Capture the cell that displays the provided text and extract its [X, Y] central coordinate. 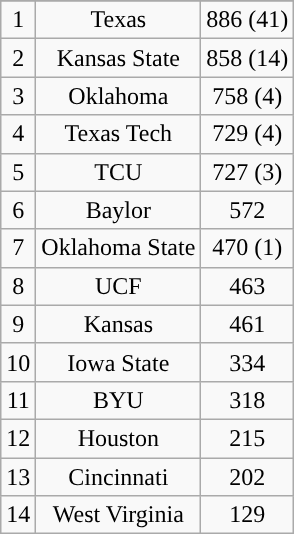
8 [18, 286]
13 [18, 477]
461 [248, 324]
12 [18, 438]
729 (4) [248, 134]
7 [18, 248]
6 [18, 210]
Baylor [118, 210]
572 [248, 210]
5 [18, 172]
858 (14) [248, 58]
215 [248, 438]
1 [18, 20]
Oklahoma State [118, 248]
BYU [118, 400]
11 [18, 400]
Houston [118, 438]
202 [248, 477]
Texas [118, 20]
Kansas State [118, 58]
14 [18, 515]
470 (1) [248, 248]
Iowa State [118, 362]
West Virginia [118, 515]
Texas Tech [118, 134]
10 [18, 362]
UCF [118, 286]
9 [18, 324]
Kansas [118, 324]
727 (3) [248, 172]
2 [18, 58]
758 (4) [248, 96]
4 [18, 134]
Cincinnati [118, 477]
3 [18, 96]
318 [248, 400]
463 [248, 286]
TCU [118, 172]
886 (41) [248, 20]
Oklahoma [118, 96]
334 [248, 362]
129 [248, 515]
